Pinpoint the cell where the given text exists, returning its [x, y] midpoint coordinate. 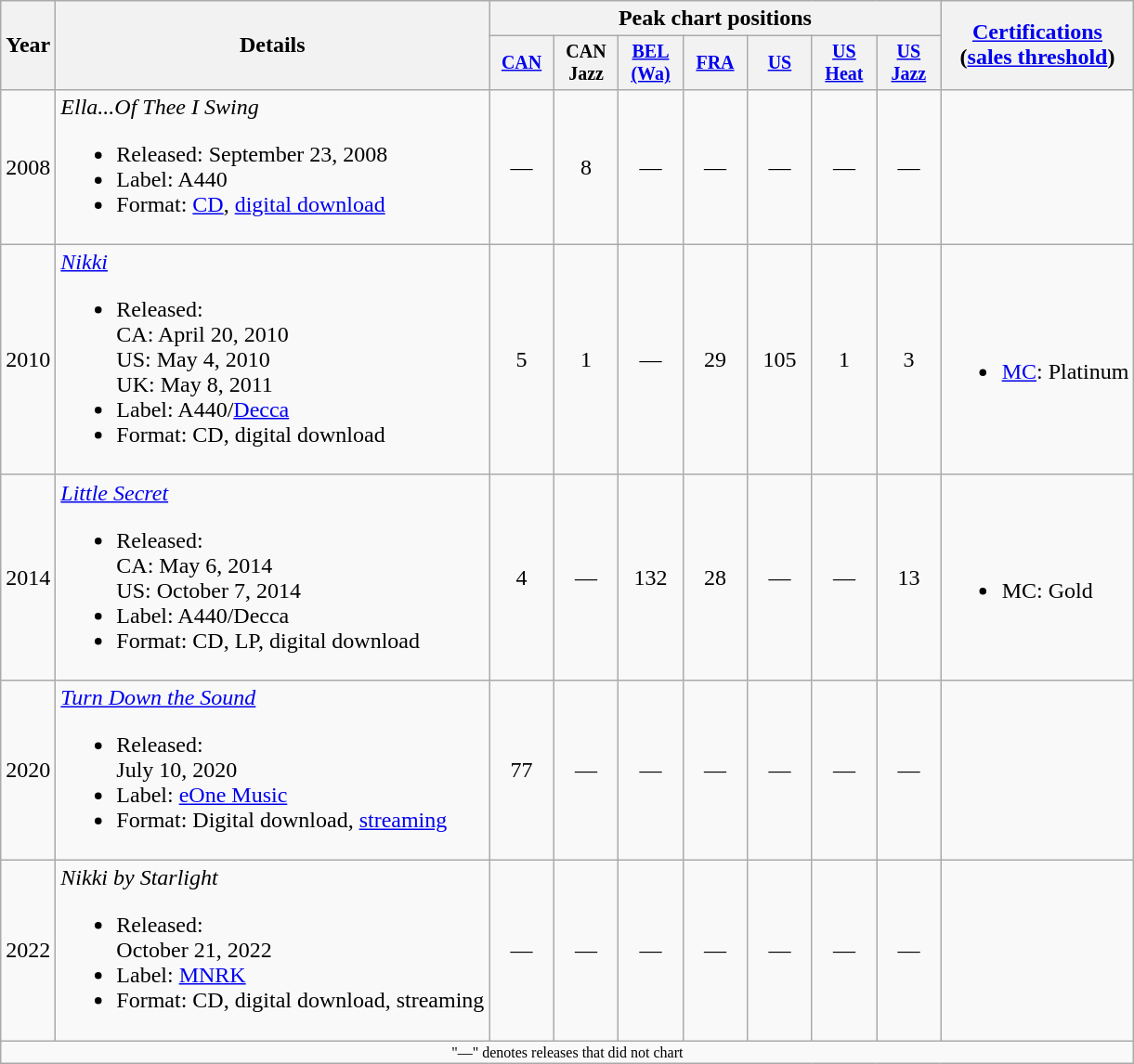
CANJazz [585, 63]
3 [908, 359]
BEL(Wa) [650, 63]
MC: Platinum [1037, 359]
Little SecretReleased:CA: May 6, 2014US: October 7, 2014Label: A440/DeccaFormat: CD, LP, digital download [273, 577]
CAN [522, 63]
FRA [715, 63]
8 [585, 167]
2020 [28, 770]
Nikki by StarlightReleased:October 21, 2022Label: MNRKFormat: CD, digital download, streaming [273, 951]
Turn Down the SoundReleased:July 10, 2020Label: eOne MusicFormat: Digital download, streaming [273, 770]
13 [908, 577]
5 [522, 359]
2008 [28, 167]
Details [273, 45]
2010 [28, 359]
"—" denotes releases that did not chart [567, 1052]
US [780, 63]
2022 [28, 951]
USJazz [908, 63]
MC: Gold [1037, 577]
Ella...Of Thee I SwingReleased: September 23, 2008Label: A440Format: CD, digital download [273, 167]
Year [28, 45]
105 [780, 359]
4 [522, 577]
Peak chart positions [715, 19]
USHeat [843, 63]
29 [715, 359]
28 [715, 577]
Certifications(sales threshold) [1037, 45]
NikkiReleased:CA: April 20, 2010US: May 4, 2010UK: May 8, 2011Label: A440/DeccaFormat: CD, digital download [273, 359]
132 [650, 577]
2014 [28, 577]
77 [522, 770]
